From the cell containing the given text, extract its center point as (x, y) coordinate. 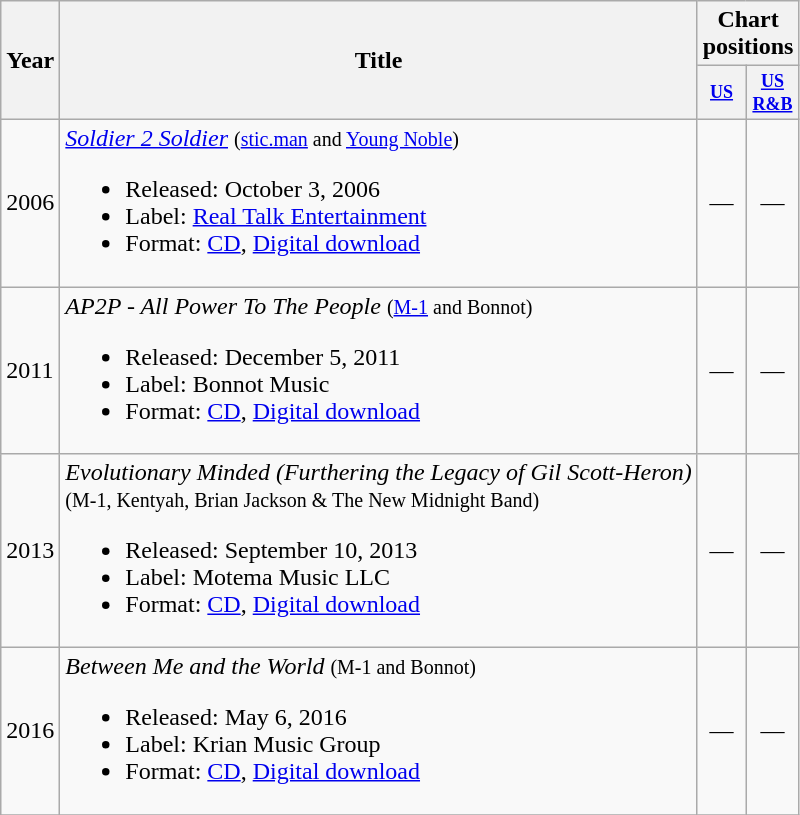
US R&B (772, 93)
Chart positions (748, 34)
2013 (30, 551)
2016 (30, 732)
2006 (30, 202)
US (722, 93)
Year (30, 60)
Soldier 2 Soldier (stic.man and Young Noble)Released: October 3, 2006Label: Real Talk EntertainmentFormat: CD, Digital download (378, 202)
AP2P - All Power To The People (M-1 and Bonnot)Released: December 5, 2011Label: Bonnot MusicFormat: CD, Digital download (378, 370)
Between Me and the World (M-1 and Bonnot)Released: May 6, 2016Label: Krian Music GroupFormat: CD, Digital download (378, 732)
2011 (30, 370)
Title (378, 60)
